Output the (X, Y) coordinate of the center of the cell containing the given text.  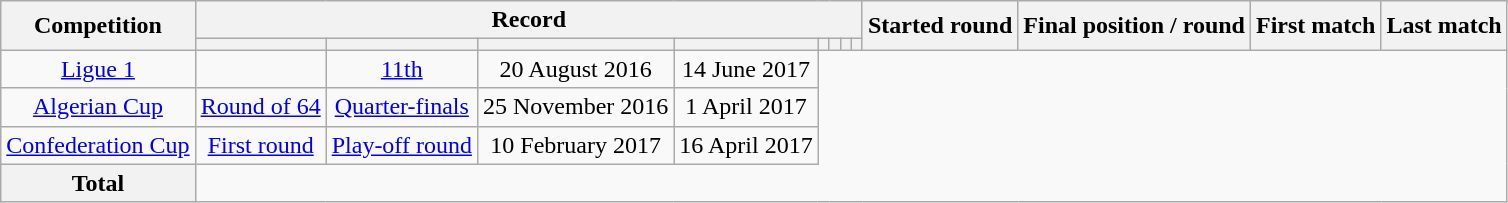
16 April 2017 (746, 145)
Play-off round (402, 145)
Round of 64 (260, 107)
Record (528, 20)
Total (98, 183)
Last match (1444, 26)
First round (260, 145)
1 April 2017 (746, 107)
20 August 2016 (575, 69)
25 November 2016 (575, 107)
14 June 2017 (746, 69)
Started round (940, 26)
10 February 2017 (575, 145)
First match (1315, 26)
Algerian Cup (98, 107)
Final position / round (1134, 26)
Quarter-finals (402, 107)
11th (402, 69)
Ligue 1 (98, 69)
Competition (98, 26)
Confederation Cup (98, 145)
